Detect which cell encompasses the target text, then output its [X, Y] center coordinate. 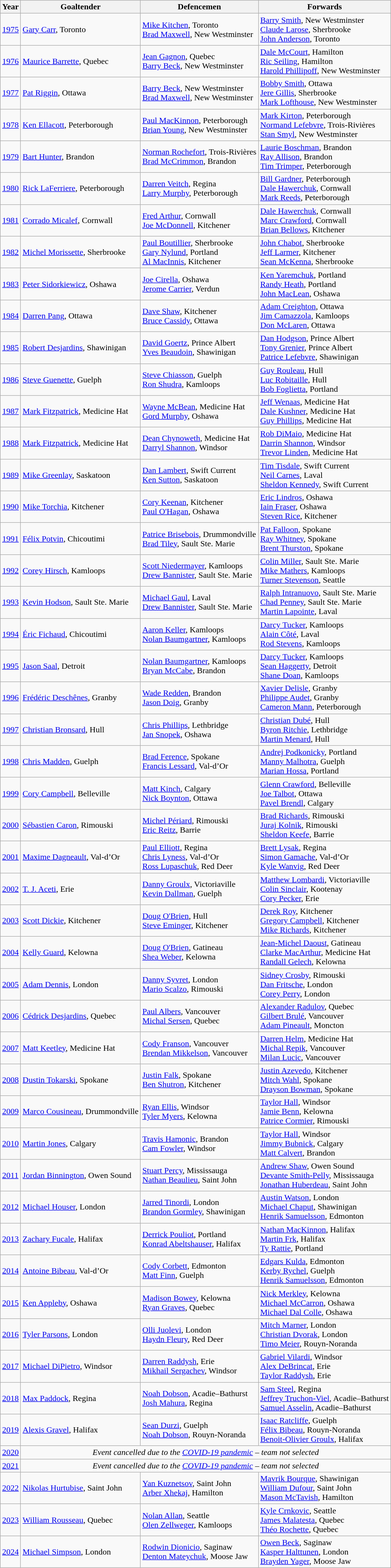
2000 [10, 825]
2019 [10, 1430]
Frédéric Deschênes, Granby [81, 698]
Sébastien Caron, Rimouski [81, 825]
Sidney Crosby, RimouskiDan Fritsche, LondonCorey Perry, London [324, 984]
Rodwin Dionicio, SaginawDenton Mateychuk, Moose Jaw [199, 1552]
Corrado Micalef, Cornwall [81, 220]
Corey Hirsch, Kamloops [81, 570]
Noah Dobson, Acadie–BathurstJosh Mahura, Regina [199, 1398]
Bill Gardner, PeterboroughDale Hawerchuk, CornwallMark Reeds, Peterborough [324, 188]
Ken Ellacott, Peterborough [81, 125]
Chris Madden, Guelph [81, 761]
2004 [10, 953]
Marco Cousineau, Drummondville [81, 1112]
Nathan MacKinnon, HalifaxMartin Frk, HalifaxTy Rattie, Portland [324, 1239]
Félix Potvin, Chicoutimi [81, 539]
2016 [10, 1334]
2001 [10, 857]
Matt Keetley, Medicine Hat [81, 1048]
David Goertz, Prince AlbertYves Beaudoin, Shawinigan [199, 347]
Nick Merkley, KelownaMichael McCarron, OshawaMichael Dal Colle, Oshawa [324, 1302]
Bobby Smith, OttawaJere Gillis, SherbrookeMark Lofthouse, New Westminster [324, 93]
Isaac Ratcliffe, GuelphFélix Bibeau, Rouyn-NorandaBenoit-Olivier Groulx, Halifax [324, 1430]
1983 [10, 284]
2021 [10, 1466]
Brad Richards, RimouskiJuraj Kolnik, RimouskiSheldon Keefe, Barrie [324, 825]
Mitch Marner, LondonChristian Dvorak, LondonTimo Meier, Rouyn-Noranda [324, 1334]
Aaron Keller, KamloopsNolan Baumgartner, Kamloops [199, 634]
2015 [10, 1302]
Doug O'Brien, HullSteve Eminger, Kitchener [199, 921]
Mavrik Bourque, ShawiniganWilliam Dufour, Saint JohnMason McTavish, Hamilton [324, 1488]
Pat Falloon, SpokaneRay Whitney, SpokaneBrent Thurston, Spokane [324, 539]
Dale Hawerchuk, CornwallMarc Crawford, CornwallBrian Bellows, Kitchener [324, 220]
Kevin Hodson, Sault Ste. Marie [81, 602]
Alexander Radulov, QuebecGilbert Brulé, VancouverAdam Pineault, Moncton [324, 1016]
1988 [10, 443]
Kelly Guard, Kelowna [81, 953]
Darcy Tucker, KamloopsSean Haggerty, DetroitShane Doan, Kamloops [324, 666]
Norman Rochefort, Trois-RivièresBrad McCrimmon, Brandon [199, 157]
1986 [10, 380]
Gary Carr, Toronto [81, 29]
Matthew Lombardi, VictoriavilleColin Sinclair, KootenayCory Pecker, Erie [324, 889]
Mike Kitchen, TorontoBrad Maxwell, New Westminster [199, 29]
Éric Fichaud, Chicoutimi [81, 634]
Zachary Fucale, Halifax [81, 1239]
Ken Yaremchuk, PortlandRandy Heath, PortlandJohn MacLean, Oshawa [324, 284]
1992 [10, 570]
Matt Kinch, CalgaryNick Boynton, Ottawa [199, 793]
Doug O'Brien, GatineauShea Weber, Kelowna [199, 953]
Ryan Ellis, WindsorTyler Myers, Kelowna [199, 1112]
Andrew Shaw, Owen SoundDevante Smith-Pelly, MississaugaJonathan Huberdeau, Saint John [324, 1175]
Laurie Boschman, BrandonRay Allison, BrandonTim Trimper, Peterborough [324, 157]
Barry Beck, New WestminsterBrad Maxwell, New Westminster [199, 93]
1976 [10, 61]
Cory Keenan, KitchenerPaul O'Hagan, Oshawa [199, 507]
William Rousseau, Quebec [81, 1520]
Nolan Allan, SeattleOlen Zellweger, Kamloops [199, 1520]
Darren Veitch, ReginaLarry Murphy, Peterborough [199, 188]
2014 [10, 1271]
Derrick Pouliot, PortlandKonrad Abeltshauser, Halifax [199, 1239]
Adam Dennis, London [81, 984]
Martin Jones, Calgary [81, 1143]
Paul Elliott, ReginaChris Lyness, Val-d’OrRoss Lupaschuk, Red Deer [199, 857]
Cory Campbell, Belleville [81, 793]
2018 [10, 1398]
Dan Hodgson, Prince AlbertTony Grenier, Prince AlbertPatrice Lefebvre, Shawinigan [324, 347]
Stuart Percy, MississaugaNathan Beaulieu, Saint John [199, 1175]
Steve Chiasson, GuelphRon Shudra, Kamloops [199, 380]
1990 [10, 507]
2010 [10, 1143]
Forwards [324, 7]
Scott Niedermayer, KamloopsDrew Bannister, Sault Ste. Marie [199, 570]
Jarred Tinordi, LondonBrandon Gormley, Shawinigan [199, 1207]
Goaltender [81, 7]
2012 [10, 1207]
1994 [10, 634]
Cody Corbett, EdmontonMatt Finn, Guelph [199, 1271]
Peter Sidorkiewicz, Oshawa [81, 284]
Michael Gaul, LavalDrew Bannister, Sault Ste. Marie [199, 602]
Cédrick Desjardins, Quebec [81, 1016]
Bart Hunter, Brandon [81, 157]
Defencemen [199, 7]
Gabriel Vilardi, WindsorAlex DeBrincat, ErieTaylor Raddysh, Erie [324, 1366]
Joe Cirella, OshawaJerome Carrier, Verdun [199, 284]
2005 [10, 984]
Taylor Hall, WindsorJimmy Bubnick, CalgaryMatt Calvert, Brandon [324, 1143]
Justin Falk, SpokaneBen Shutron, Kitchener [199, 1080]
John Chabot, SherbrookeJeff Larmer, KitchenerSean McKenna, Sherbrooke [324, 252]
Max Paddock, Regina [81, 1398]
Paul MacKinnon, PeterboroughBrian Young, New Westminster [199, 125]
Darren Helm, Medicine HatMichal Repik, VancouverMilan Lucic, Vancouver [324, 1048]
Darcy Tucker, KamloopsAlain Côté, LavalRod Stevens, Kamloops [324, 634]
Ralph Intranuovo, Sault Ste. MarieChad Penney, Sault Ste. MarieMartin Lapointe, Laval [324, 602]
Rick LaFerriere, Peterborough [81, 188]
Paul Boutillier, SherbrookeGary Nylund, PortlandAl MacInnis, Kitchener [199, 252]
Kyle Crnkovic, SeattleJames Malatesta, QuebecThéo Rochette, Quebec [324, 1520]
Andrej Podkonicky, PortlandManny Malhotra, GuelphMarian Hossa, Portland [324, 761]
2007 [10, 1048]
Jean Gagnon, QuebecBarry Beck, New Westminster [199, 61]
1982 [10, 252]
Michel Morissette, Sherbrooke [81, 252]
2020 [10, 1453]
Mike Torchia, Kitchener [81, 507]
Darren Raddysh, ErieMikhail Sergachev, Windsor [199, 1366]
2006 [10, 1016]
1997 [10, 730]
1993 [10, 602]
Christian Dubé, HullByron Ritchie, LethbridgeMartin Menard, Hull [324, 730]
Adam Creighton, OttawaJim Camazzola, KamloopsDon McLaren, Ottawa [324, 316]
Michael DiPietro, Windsor [81, 1366]
Pat Riggin, Ottawa [81, 93]
Xavier Delisle, GranbyPhilippe Audet, GranbyCameron Mann, Peterborough [324, 698]
Scott Dickie, Kitchener [81, 921]
1984 [10, 316]
Christian Bronsard, Hull [81, 730]
2009 [10, 1112]
2022 [10, 1488]
1975 [10, 29]
Travis Hamonic, BrandonCam Fowler, Windsor [199, 1143]
Tyler Parsons, London [81, 1334]
Jeff Wenaas, Medicine HatDale Kushner, Medicine HatGuy Phillips, Medicine Hat [324, 411]
Year [10, 7]
1985 [10, 347]
1991 [10, 539]
Robert Desjardins, Shawinigan [81, 347]
Glenn Crawford, BellevilleJoe Talbot, OttawaPavel Brendl, Calgary [324, 793]
2017 [10, 1366]
Sean Durzi, GuelphNoah Dobson, Rouyn-Noranda [199, 1430]
Brett Lysak, ReginaSimon Gamache, Val-d’OrKyle Wanvig, Red Deer [324, 857]
1996 [10, 698]
Dan Lambert, Swift CurrentKen Sutton, Saskatoon [199, 475]
Wade Redden, BrandonJason Doig, Granby [199, 698]
Ken Appleby, Oshawa [81, 1302]
Patrice Brisebois, DrummondvilleBrad Tiley, Sault Ste. Marie [199, 539]
Justin Azevedo, KitchenerMitch Wahl, SpokaneDrayson Bowman, Spokane [324, 1080]
Owen Beck, SaginawKasper Halttunen, LondonBrayden Yager, Moose Jaw [324, 1552]
1995 [10, 666]
Michel Périard, RimouskiEric Reitz, Barrie [199, 825]
Maurice Barrette, Quebec [81, 61]
Michael Simpson, London [81, 1552]
1978 [10, 125]
Maxime Dagneault, Val-d’Or [81, 857]
Dustin Tokarski, Spokane [81, 1080]
Tim Tisdale, Swift CurrentNeil Carnes, LavalSheldon Kennedy, Swift Current [324, 475]
Danny Groulx, VictoriavilleKevin Dallman, Guelph [199, 889]
Jason Saal, Detroit [81, 666]
2008 [10, 1080]
Taylor Hall, WindsorJamie Benn, KelownaPatrice Cormier, Rimouski [324, 1112]
Olli Juolevi, LondonHaydn Fleury, Red Deer [199, 1334]
2024 [10, 1552]
Dale McCourt, HamiltonRic Seiling, HamiltonHarold Phillipoff, New Westminster [324, 61]
Paul Albers, VancouverMichal Sersen, Quebec [199, 1016]
Rob DiMaio, Medicine HatDarrin Shannon, WindsorTrevor Linden, Medicine Hat [324, 443]
Alexis Gravel, Halifax [81, 1430]
Chris Phillips, LethbridgeJan Snopek, Oshawa [199, 730]
Wayne McBean, Medicine HatGord Murphy, Oshawa [199, 411]
Mark Kirton, PeterboroughNormand Lefebvre, Trois-RivièresStan Smyl, New Westminster [324, 125]
2013 [10, 1239]
Colin Miller, Sault Ste. MarieMike Mathers, KamloopsTurner Stevenson, Seattle [324, 570]
Steve Guenette, Guelph [81, 380]
Danny Syvret, LondonMario Scalzo, Rimouski [199, 984]
Michael Houser, London [81, 1207]
Guy Rouleau, HullLuc Robitaille, HullBob Foglietta, Portland [324, 380]
Madison Bowey, KelownaRyan Graves, Quebec [199, 1302]
Edgars Kulda, EdmontonKerby Rychel, GuelphHenrik Samuelsson, Edmonton [324, 1271]
Cody Franson, VancouverBrendan Mikkelson, Vancouver [199, 1048]
1981 [10, 220]
Fred Arthur, CornwallJoe McDonnell, Kitchener [199, 220]
T. J. Aceti, Erie [81, 889]
1998 [10, 761]
Eric Lindros, OshawaIain Fraser, OshawaSteven Rice, Kitchener [324, 507]
1977 [10, 93]
Brad Ference, SpokaneFrancis Lessard, Val-d’Or [199, 761]
Sam Steel, ReginaJeffrey Truchon-Viel, Acadie–BathurstSamuel Asselin, Acadie–Bathurst [324, 1398]
Barry Smith, New WestminsterClaude Larose, SherbrookeJohn Anderson, Toronto [324, 29]
1999 [10, 793]
2023 [10, 1520]
Jean-Michel Daoust, GatineauClarke MacArthur, Medicine HatRandall Gelech, Kelowna [324, 953]
Antoine Bibeau, Val-d’Or [81, 1271]
Dean Chynoweth, Medicine HatDarryl Shannon, Windsor [199, 443]
2011 [10, 1175]
Nolan Baumgartner, KamloopsBryan McCabe, Brandon [199, 666]
Darren Pang, Ottawa [81, 316]
Austin Watson, LondonMichael Chaput, ShawiniganHenrik Samuelsson, Edmonton [324, 1207]
Dave Shaw, KitchenerBruce Cassidy, Ottawa [199, 316]
Jordan Binnington, Owen Sound [81, 1175]
Nikolas Hurtubise, Saint John [81, 1488]
2002 [10, 889]
Yan Kuznetsov, Saint JohnArber Xhekaj, Hamilton [199, 1488]
1989 [10, 475]
2003 [10, 921]
1980 [10, 188]
1987 [10, 411]
Mike Greenlay, Saskatoon [81, 475]
1979 [10, 157]
Derek Roy, KitchenerGregory Campbell, KitchenerMike Richards, Kitchener [324, 921]
